Return the [x, y] coordinate for the center point of the cell that contains the specified text.  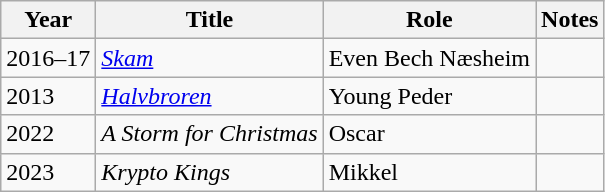
Mikkel [429, 172]
Title [210, 20]
Even Bech Næsheim [429, 58]
2013 [48, 96]
Krypto Kings [210, 172]
Young Peder [429, 96]
Halvbroren [210, 96]
Oscar [429, 134]
2022 [48, 134]
2023 [48, 172]
Role [429, 20]
A Storm for Christmas [210, 134]
Year [48, 20]
Skam [210, 58]
Notes [570, 20]
2016–17 [48, 58]
